Return the [X, Y] coordinate for the center point of the cell that contains the specified text.  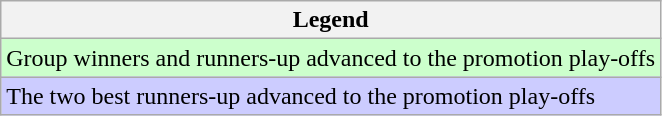
Legend [331, 20]
Group winners and runners-up advanced to the promotion play-offs [331, 58]
The two best runners-up advanced to the promotion play-offs [331, 96]
